From the cell containing the given text, extract its center point as [X, Y] coordinate. 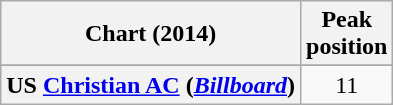
US Christian AC (Billboard) [151, 85]
Chart (2014) [151, 34]
Peakposition [347, 34]
11 [347, 85]
